Locate the cell with the specified text and output its (X, Y) center coordinate. 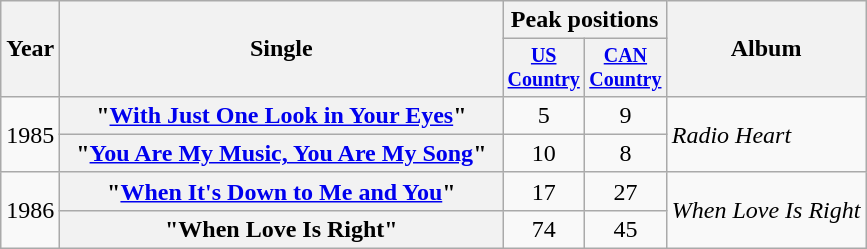
74 (544, 229)
45 (626, 229)
Radio Heart (766, 134)
9 (626, 115)
"You Are My Music, You Are My Song" (282, 153)
Year (30, 49)
5 (544, 115)
Peak positions (584, 20)
27 (626, 191)
US Country (544, 68)
17 (544, 191)
Single (282, 49)
8 (626, 153)
When Love Is Right (766, 210)
1986 (30, 210)
"With Just One Look in Your Eyes" (282, 115)
1985 (30, 134)
"When Love Is Right" (282, 229)
Album (766, 49)
"When It's Down to Me and You" (282, 191)
CAN Country (626, 68)
10 (544, 153)
